Search for the cell housing the specified text and yield its [X, Y] center coordinate. 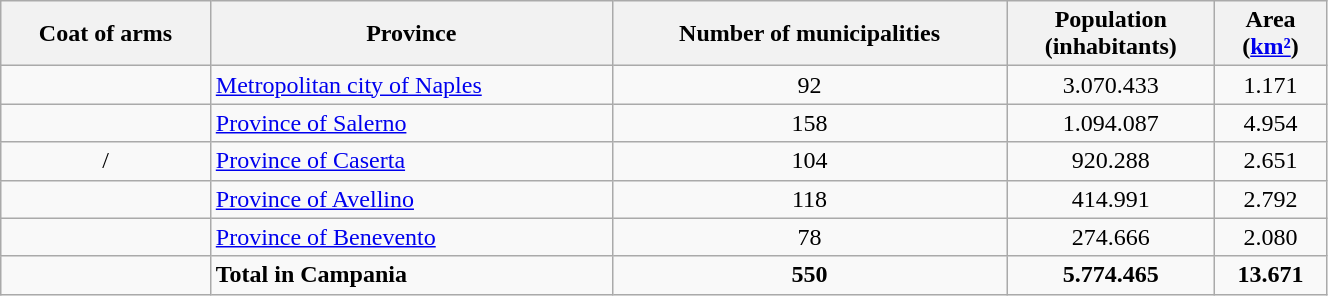
550 [810, 275]
13.671 [1271, 275]
Total in Campania [411, 275]
Province of Salerno [411, 123]
274.666 [1111, 237]
920.288 [1111, 161]
5.774.465 [1111, 275]
2.651 [1271, 161]
118 [810, 199]
3.070.433 [1111, 85]
1.094.087 [1111, 123]
92 [810, 85]
414.991 [1111, 199]
Number of municipalities [810, 34]
158 [810, 123]
2.792 [1271, 199]
Province of Caserta [411, 161]
Province of Avellino [411, 199]
1.171 [1271, 85]
/ [106, 161]
4.954 [1271, 123]
Metropolitan city of Naples [411, 85]
Population(inhabitants) [1111, 34]
Province [411, 34]
78 [810, 237]
104 [810, 161]
2.080 [1271, 237]
Province of Benevento [411, 237]
Area(km²) [1271, 34]
Coat of arms [106, 34]
